Provide the (X, Y) coordinate of the cell's center where the given text is located.  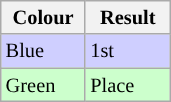
Colour (44, 17)
1st (128, 51)
Green (44, 85)
Blue (44, 51)
Result (128, 17)
Place (128, 85)
